Identify which cell holds the provided text, then report its (x, y) central coordinate. 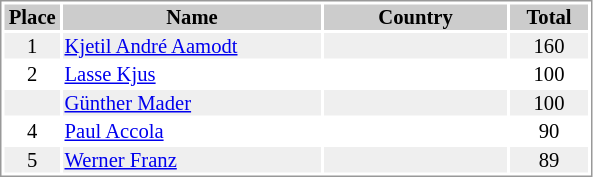
4 (32, 131)
Lasse Kjus (192, 75)
5 (32, 160)
90 (549, 131)
Place (32, 17)
Paul Accola (192, 131)
Werner Franz (192, 160)
Total (549, 17)
Günther Mader (192, 103)
Country (416, 17)
160 (549, 46)
Kjetil André Aamodt (192, 46)
2 (32, 75)
Name (192, 17)
89 (549, 160)
1 (32, 46)
